For the text-containing cell, return its midpoint in [X, Y] coordinate format. 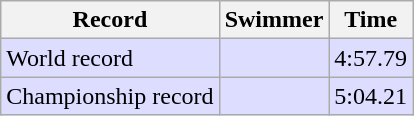
Swimmer [274, 20]
Record [110, 20]
Championship record [110, 96]
4:57.79 [371, 58]
5:04.21 [371, 96]
Time [371, 20]
World record [110, 58]
